Locate the cell with the specified text and output its (x, y) center coordinate. 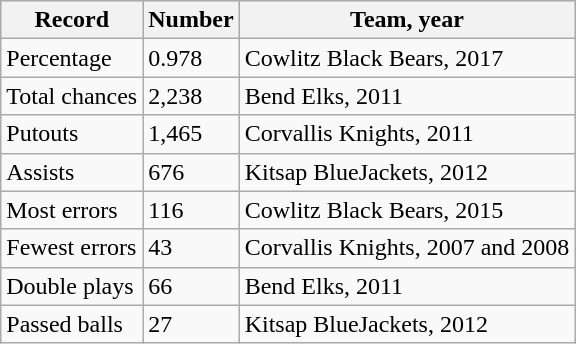
Record (72, 20)
43 (191, 248)
Passed balls (72, 324)
676 (191, 172)
Percentage (72, 58)
Total chances (72, 96)
Double plays (72, 286)
Number (191, 20)
0.978 (191, 58)
Cowlitz Black Bears, 2015 (407, 210)
Team, year (407, 20)
Corvallis Knights, 2011 (407, 134)
27 (191, 324)
Corvallis Knights, 2007 and 2008 (407, 248)
Most errors (72, 210)
Putouts (72, 134)
116 (191, 210)
Fewest errors (72, 248)
1,465 (191, 134)
Cowlitz Black Bears, 2017 (407, 58)
2,238 (191, 96)
66 (191, 286)
Assists (72, 172)
